Determine the (X, Y) coordinate at the center of the cell enclosing the given text.  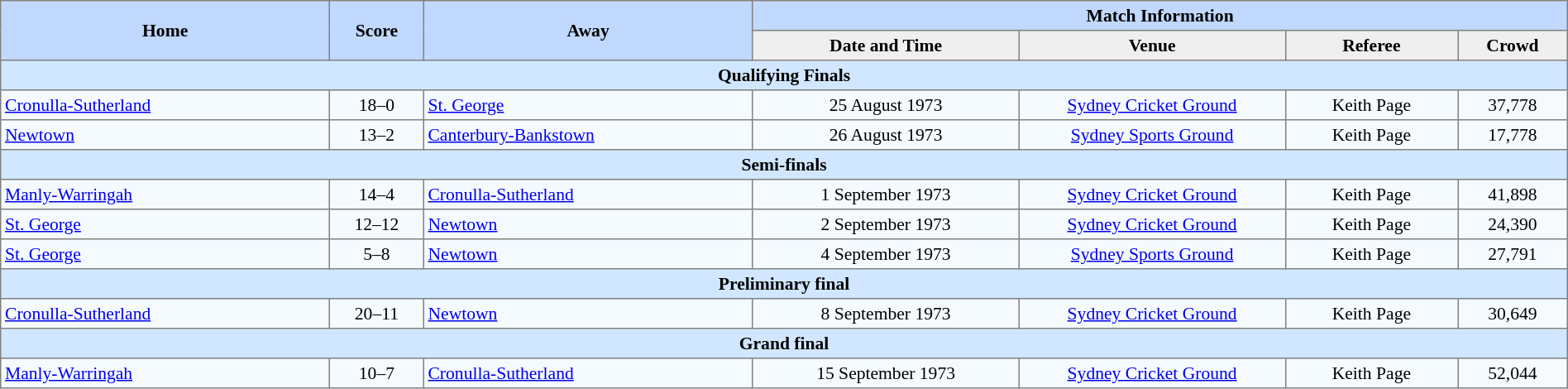
25 August 1973 (886, 105)
8 September 1973 (886, 314)
Crowd (1513, 46)
Match Information (1159, 16)
Date and Time (886, 46)
10–7 (377, 373)
2 September 1973 (886, 224)
37,778 (1513, 105)
15 September 1973 (886, 373)
30,649 (1513, 314)
Qualifying Finals (784, 75)
1 September 1973 (886, 194)
14–4 (377, 194)
5–8 (377, 254)
Home (165, 31)
17,778 (1513, 135)
Score (377, 31)
13–2 (377, 135)
18–0 (377, 105)
26 August 1973 (886, 135)
Referee (1371, 46)
4 September 1973 (886, 254)
Grand final (784, 343)
Away (588, 31)
27,791 (1513, 254)
20–11 (377, 314)
Preliminary final (784, 284)
24,390 (1513, 224)
Semi-finals (784, 165)
Canterbury-Bankstown (588, 135)
52,044 (1513, 373)
41,898 (1513, 194)
Venue (1152, 46)
12–12 (377, 224)
